Detect which cell encompasses the target text, then output its [x, y] center coordinate. 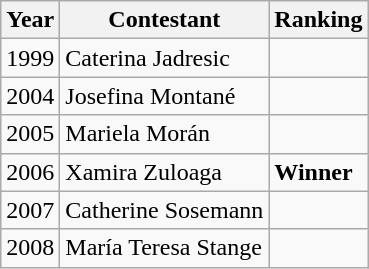
2004 [30, 96]
Josefina Montané [164, 96]
Catherine Sosemann [164, 210]
Ranking [318, 20]
2006 [30, 172]
2008 [30, 248]
1999 [30, 58]
María Teresa Stange [164, 248]
Winner [318, 172]
Mariela Morán [164, 134]
Xamira Zuloaga [164, 172]
2007 [30, 210]
Contestant [164, 20]
Caterina Jadresic [164, 58]
2005 [30, 134]
Year [30, 20]
